Detect which cell encompasses the target text, then output its (x, y) center coordinate. 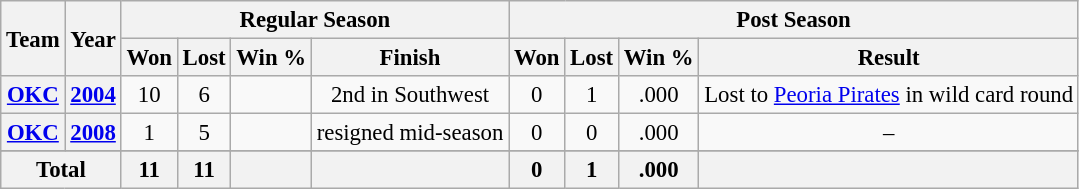
10 (149, 95)
Team (33, 38)
Regular Season (315, 20)
Finish (410, 58)
– (889, 133)
Result (889, 58)
2nd in Southwest (410, 95)
Lost to Peoria Pirates in wild card round (889, 95)
6 (204, 95)
Total (61, 170)
5 (204, 133)
Year (93, 38)
2008 (93, 133)
2004 (93, 95)
Post Season (794, 20)
resigned mid-season (410, 133)
